Output the [X, Y] coordinate of the center of the cell containing the given text.  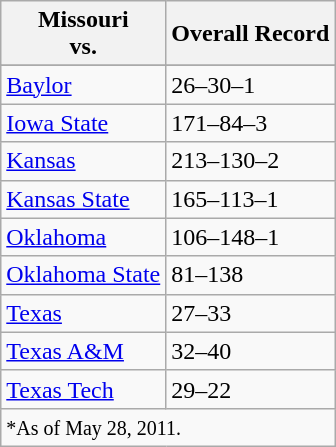
Oklahoma State [84, 275]
32–40 [250, 351]
27–33 [250, 313]
171–84–3 [250, 123]
Texas Tech [84, 389]
81–138 [250, 275]
Missourivs. [84, 34]
106–148–1 [250, 237]
Kansas State [84, 199]
Oklahoma [84, 237]
Baylor [84, 85]
Texas A&M [84, 351]
26–30–1 [250, 85]
Texas [84, 313]
Kansas [84, 161]
Iowa State [84, 123]
29–22 [250, 389]
213–130–2 [250, 161]
165–113–1 [250, 199]
*As of May 28, 2011. [168, 427]
Overall Record [250, 34]
